Capture the cell that displays the provided text and extract its (X, Y) central coordinate. 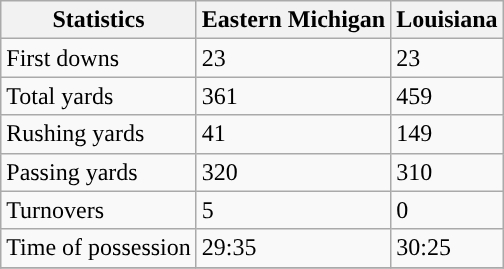
310 (447, 172)
320 (293, 172)
30:25 (447, 248)
Time of possession (99, 248)
29:35 (293, 248)
0 (447, 210)
5 (293, 210)
Passing yards (99, 172)
Total yards (99, 96)
459 (447, 96)
First downs (99, 58)
149 (447, 134)
Rushing yards (99, 134)
361 (293, 96)
Louisiana (447, 20)
Statistics (99, 20)
Eastern Michigan (293, 20)
Turnovers (99, 210)
41 (293, 134)
